Locate the cell with the specified text and output its (X, Y) center coordinate. 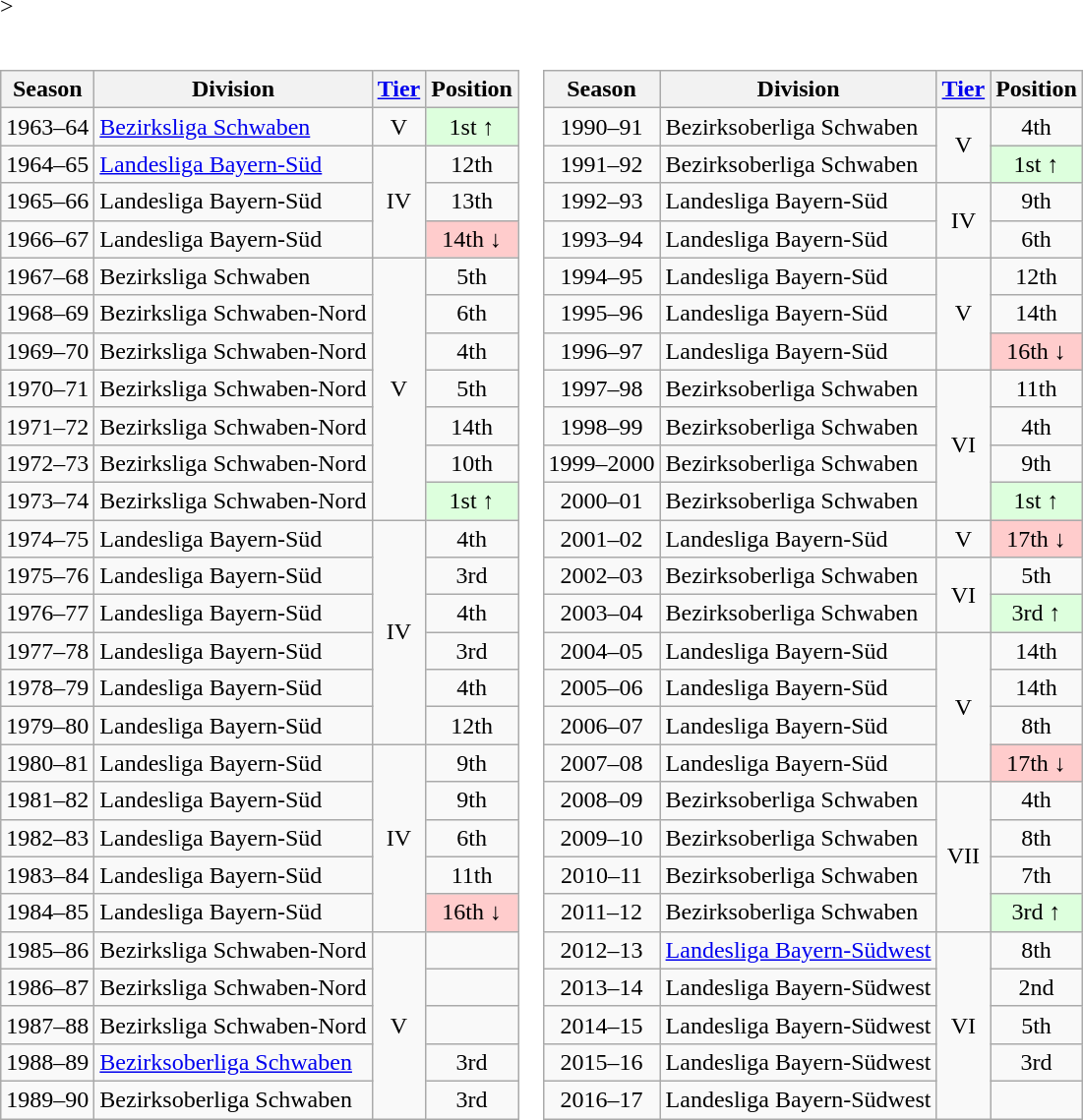
2010–11 (602, 875)
1997–98 (602, 388)
1976–77 (47, 614)
1994–95 (602, 276)
1979–80 (47, 726)
2009–10 (602, 838)
1967–68 (47, 276)
1975–76 (47, 576)
2004–05 (602, 651)
1991–92 (602, 164)
1990–91 (602, 127)
2014–15 (602, 1025)
2nd (1037, 987)
1985–86 (47, 950)
1998–99 (602, 426)
1968–69 (47, 314)
1971–72 (47, 426)
1969–70 (47, 351)
1980–81 (47, 763)
2006–07 (602, 726)
1963–64 (47, 127)
2016–17 (602, 1099)
1965–66 (47, 202)
1981–82 (47, 800)
2013–14 (602, 987)
2005–06 (602, 688)
1996–97 (602, 351)
VII (964, 856)
2012–13 (602, 950)
1983–84 (47, 875)
1982–83 (47, 838)
1988–89 (47, 1062)
2003–04 (602, 614)
1973–74 (47, 501)
1970–71 (47, 388)
1966–67 (47, 239)
1972–73 (47, 463)
1977–78 (47, 651)
1978–79 (47, 688)
2001–02 (602, 538)
1999–2000 (602, 463)
1989–90 (47, 1099)
2000–01 (602, 501)
2008–09 (602, 800)
1964–65 (47, 164)
14th ↓ (472, 239)
2007–08 (602, 763)
1992–93 (602, 202)
1995–96 (602, 314)
2011–12 (602, 913)
1974–75 (47, 538)
1993–94 (602, 239)
10th (472, 463)
1987–88 (47, 1025)
1986–87 (47, 987)
13th (472, 202)
2015–16 (602, 1062)
7th (1037, 875)
1984–85 (47, 913)
2002–03 (602, 576)
